Return the (X, Y) coordinate for the center point of the cell that contains the specified text.  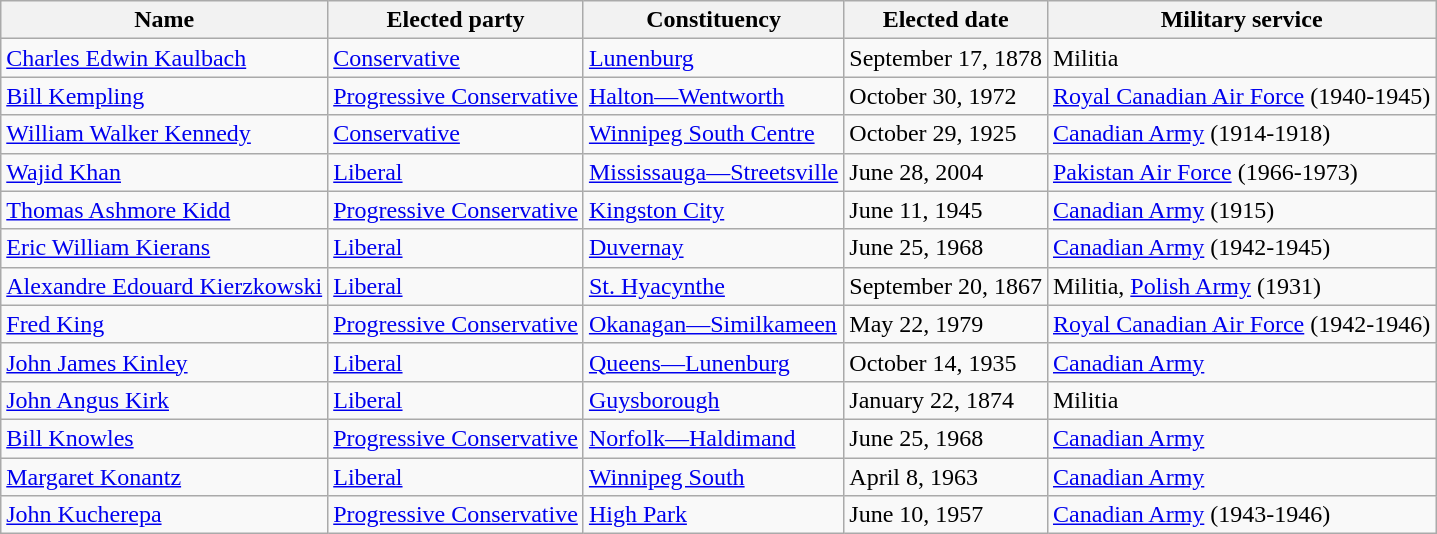
Military service (1241, 20)
Charles Edwin Kaulbach (164, 58)
Fred King (164, 324)
Kingston City (713, 210)
Winnipeg South (713, 477)
Lunenburg (713, 58)
October 29, 1925 (946, 134)
June 28, 2004 (946, 172)
May 22, 1979 (946, 324)
Royal Canadian Air Force (1940-1945) (1241, 96)
St. Hyacynthe (713, 286)
September 20, 1867 (946, 286)
Wajid Khan (164, 172)
January 22, 1874 (946, 400)
Royal Canadian Air Force (1942-1946) (1241, 324)
Elected party (456, 20)
Canadian Army (1943-1946) (1241, 515)
John Kucherepa (164, 515)
Constituency (713, 20)
Alexandre Edouard Kierzkowski (164, 286)
October 14, 1935 (946, 362)
Guysborough (713, 400)
June 10, 1957 (946, 515)
Queens—Lunenburg (713, 362)
Canadian Army (1942-1945) (1241, 248)
Duvernay (713, 248)
Bill Kempling (164, 96)
Mississauga—Streetsville (713, 172)
Name (164, 20)
Margaret Konantz (164, 477)
Winnipeg South Centre (713, 134)
Elected date (946, 20)
Pakistan Air Force (1966-1973) (1241, 172)
April 8, 1963 (946, 477)
Okanagan—Similkameen (713, 324)
High Park (713, 515)
Norfolk—Haldimand (713, 438)
John James Kinley (164, 362)
June 11, 1945 (946, 210)
Militia, Polish Army (1931) (1241, 286)
William Walker Kennedy (164, 134)
Canadian Army (1914-1918) (1241, 134)
Canadian Army (1915) (1241, 210)
October 30, 1972 (946, 96)
Bill Knowles (164, 438)
September 17, 1878 (946, 58)
Halton—Wentworth (713, 96)
John Angus Kirk (164, 400)
Thomas Ashmore Kidd (164, 210)
Eric William Kierans (164, 248)
